Capture the cell that displays the provided text and extract its (X, Y) central coordinate. 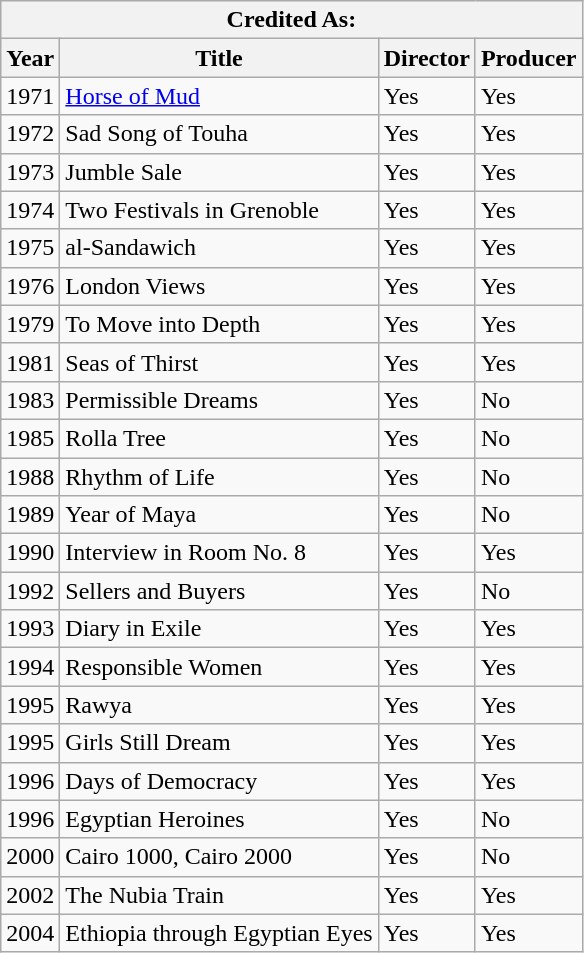
1988 (30, 477)
Diary in Exile (219, 629)
al-Sandawich (219, 248)
The Nubia Train (219, 895)
1972 (30, 134)
1973 (30, 172)
1994 (30, 667)
1983 (30, 400)
Seas of Thirst (219, 362)
Title (219, 58)
2000 (30, 857)
Producer (528, 58)
Girls Still Dream (219, 743)
Credited As: (292, 20)
1990 (30, 553)
Jumble Sale (219, 172)
Sad Song of Touha (219, 134)
Days of Democracy (219, 781)
2002 (30, 895)
Year of Maya (219, 515)
1992 (30, 591)
Horse of Mud (219, 96)
Rawya (219, 705)
1989 (30, 515)
To Move into Depth (219, 324)
Year (30, 58)
London Views (219, 286)
Rhythm of Life (219, 477)
Responsible Women (219, 667)
1985 (30, 438)
2004 (30, 933)
Director (426, 58)
Two Festivals in Grenoble (219, 210)
Cairo 1000, Cairo 2000 (219, 857)
1981 (30, 362)
1974 (30, 210)
Ethiopia through Egyptian Eyes (219, 933)
1979 (30, 324)
1993 (30, 629)
1971 (30, 96)
Rolla Tree (219, 438)
1975 (30, 248)
Permissible Dreams (219, 400)
1976 (30, 286)
Egyptian Heroines (219, 819)
Interview in Room No. 8 (219, 553)
Sellers and Buyers (219, 591)
